Output the (x, y) coordinate of the center of the cell containing the given text.  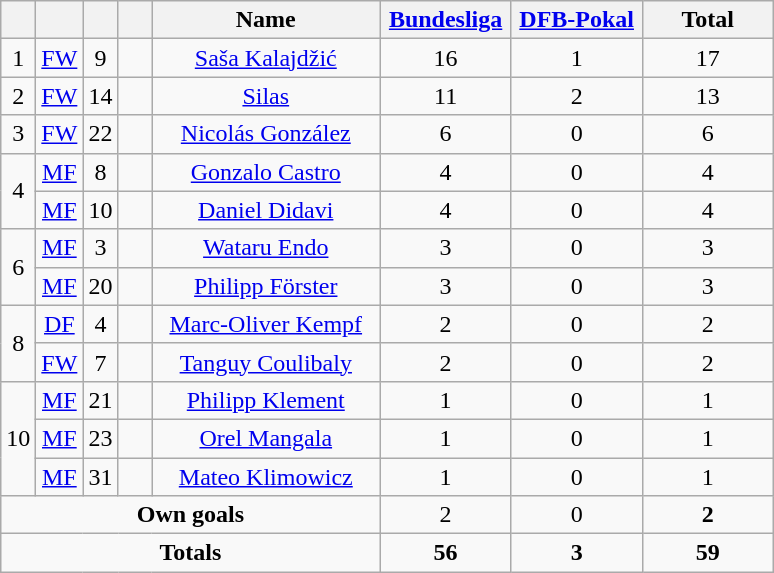
22 (100, 134)
23 (100, 438)
Name (266, 20)
Wataru Endo (266, 248)
Orel Mangala (266, 438)
59 (708, 553)
21 (100, 400)
DFB-Pokal (576, 20)
Saša Kalajdžić (266, 58)
11 (446, 96)
Marc-Oliver Kempf (266, 324)
14 (100, 96)
Total (708, 20)
7 (100, 362)
Philipp Klement (266, 400)
Daniel Didavi (266, 210)
Own goals (190, 515)
20 (100, 286)
31 (100, 477)
17 (708, 58)
Totals (190, 553)
Nicolás González (266, 134)
Bundesliga (446, 20)
16 (446, 58)
Mateo Klimowicz (266, 477)
9 (100, 58)
Silas (266, 96)
Gonzalo Castro (266, 172)
13 (708, 96)
DF (60, 324)
Philipp Förster (266, 286)
56 (446, 553)
Tanguy Coulibaly (266, 362)
